From the cell containing the given text, extract its center point as (x, y) coordinate. 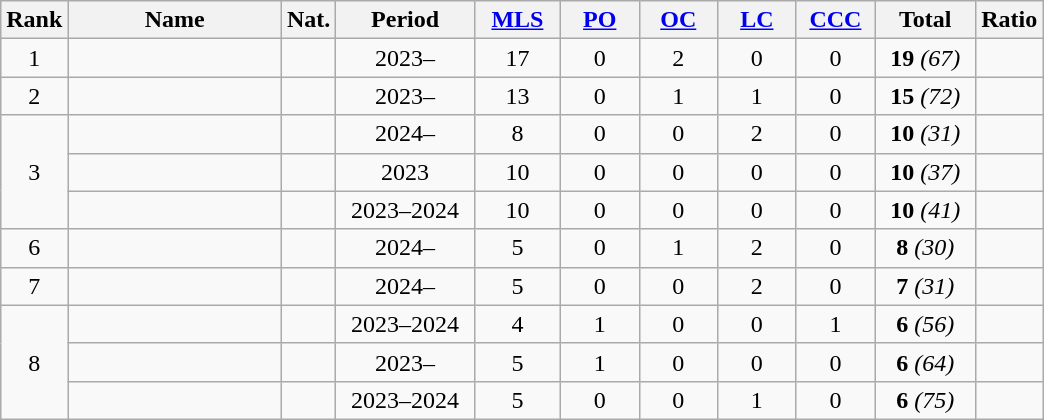
MLS (517, 20)
PO (600, 20)
OC (678, 20)
Name (175, 20)
7 (34, 286)
17 (517, 58)
Total (926, 20)
Period (406, 20)
Nat. (308, 20)
19 (67) (926, 58)
2023 (406, 172)
8 (30) (926, 248)
6 (34, 248)
6 (56) (926, 324)
6 (64) (926, 362)
7 (31) (926, 286)
10 (41) (926, 210)
4 (517, 324)
13 (517, 96)
LC (758, 20)
CCC (836, 20)
3 (34, 172)
10 (31) (926, 134)
15 (72) (926, 96)
Ratio (1010, 20)
10 (37) (926, 172)
6 (75) (926, 400)
Rank (34, 20)
